Capture the cell that displays the provided text and extract its [x, y] central coordinate. 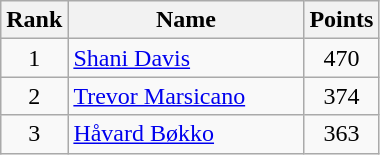
Håvard Bøkko [186, 134]
1 [34, 58]
Name [186, 20]
470 [342, 58]
Rank [34, 20]
3 [34, 134]
374 [342, 96]
Trevor Marsicano [186, 96]
Points [342, 20]
2 [34, 96]
Shani Davis [186, 58]
363 [342, 134]
